Return [X, Y] of the center of cell containing provided text 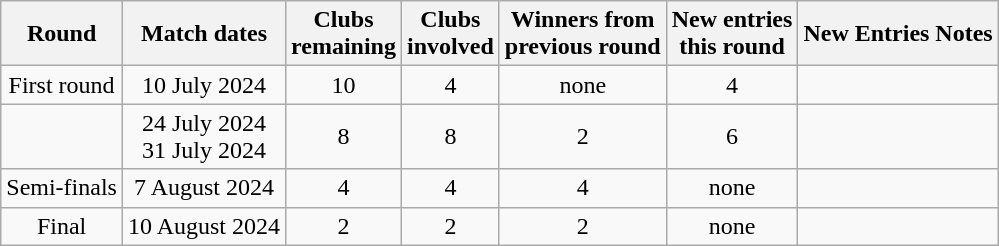
Final [62, 226]
7 August 2024 [204, 188]
Semi-finals [62, 188]
6 [732, 136]
Clubsinvolved [451, 34]
Round [62, 34]
Winners fromprevious round [582, 34]
Clubsremaining [344, 34]
First round [62, 85]
Match dates [204, 34]
10 August 2024 [204, 226]
10 July 2024 [204, 85]
10 [344, 85]
24 July 202431 July 2024 [204, 136]
New entriesthis round [732, 34]
New Entries Notes [898, 34]
